Capture the cell that displays the provided text and extract its [x, y] central coordinate. 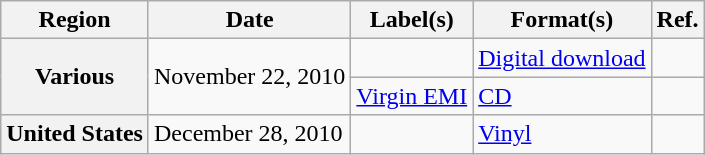
United States [75, 134]
Label(s) [412, 20]
CD [562, 96]
Digital download [562, 58]
Format(s) [562, 20]
December 28, 2010 [249, 134]
Vinyl [562, 134]
Various [75, 77]
November 22, 2010 [249, 77]
Ref. [678, 20]
Date [249, 20]
Virgin EMI [412, 96]
Region [75, 20]
